Locate the cell with the specified text and output its (x, y) center coordinate. 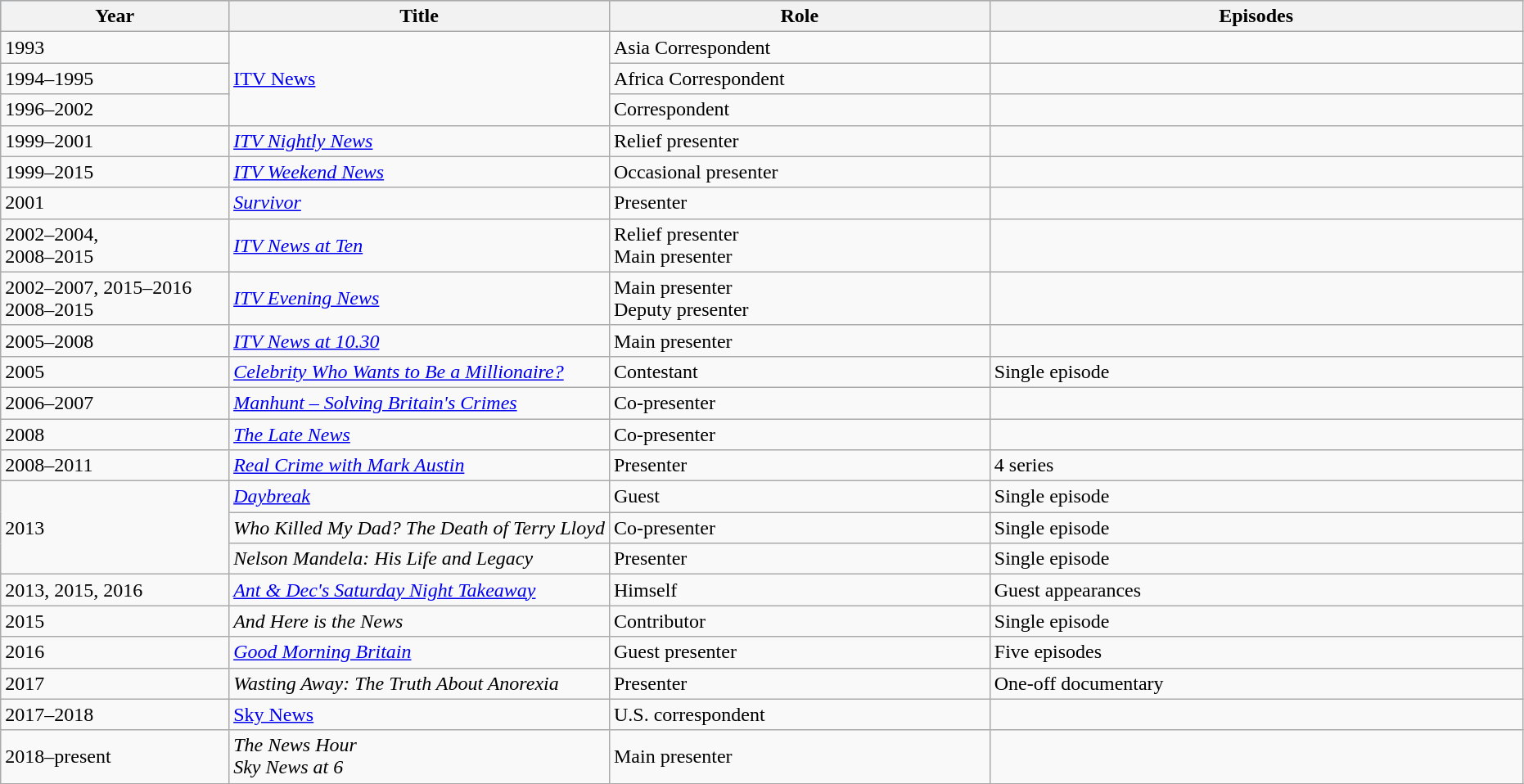
1994–1995 (115, 79)
Year (115, 16)
1999–2001 (115, 141)
2002–2007, 2015–20162008–2015 (115, 298)
Good Morning Britain (419, 652)
Role (799, 16)
2006–2007 (115, 403)
One-off documentary (1256, 683)
Wasting Away: The Truth About Anorexia (419, 683)
2008–2011 (115, 466)
Ant & Dec's Saturday Night Takeaway (419, 590)
ITV Nightly News (419, 141)
Nelson Mandela: His Life and Legacy (419, 559)
2005–2008 (115, 340)
U.S. correspondent (799, 714)
Guest (799, 497)
1999–2015 (115, 172)
The Late News (419, 435)
2016 (115, 652)
Contributor (799, 621)
ITV News (419, 79)
Occasional presenter (799, 172)
2018–present (115, 756)
2005 (115, 372)
And Here is the News (419, 621)
2017 (115, 683)
Celebrity Who Wants to Be a Millionaire? (419, 372)
Sky News (419, 714)
Five episodes (1256, 652)
1993 (115, 47)
Contestant (799, 372)
Manhunt – Solving Britain's Crimes (419, 403)
2013, 2015, 2016 (115, 590)
Asia Correspondent (799, 47)
2008 (115, 435)
Guest appearances (1256, 590)
ITV News at 10.30 (419, 340)
Relief presenter (799, 141)
ITV Evening News (419, 298)
2001 (115, 203)
Who Killed My Dad? The Death of Terry Lloyd (419, 528)
Daybreak (419, 497)
The News HourSky News at 6 (419, 756)
Episodes (1256, 16)
Title (419, 16)
Guest presenter (799, 652)
Himself (799, 590)
Real Crime with Mark Austin (419, 466)
2002–2004,2008–2015 (115, 246)
Survivor (419, 203)
ITV News at Ten (419, 246)
Africa Correspondent (799, 79)
1996–2002 (115, 110)
Main presenterDeputy presenter (799, 298)
2015 (115, 621)
2017–2018 (115, 714)
4 series (1256, 466)
ITV Weekend News (419, 172)
2013 (115, 528)
Correspondent (799, 110)
Relief presenterMain presenter (799, 246)
